Find where the given text appears and provide that cell's center as [x, y] coordinate. 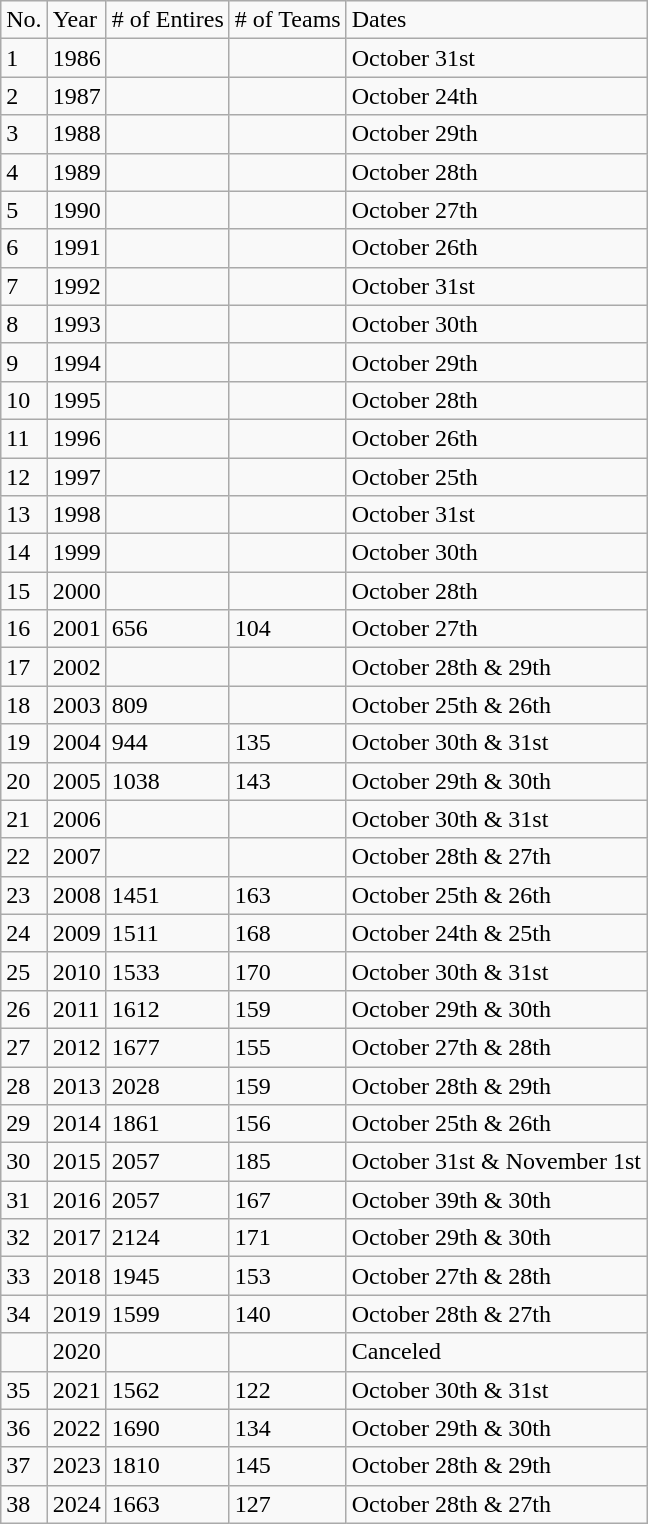
185 [288, 1162]
27 [24, 1047]
2014 [76, 1124]
33 [24, 1276]
2023 [76, 1466]
Year [76, 20]
156 [288, 1124]
1987 [76, 96]
38 [24, 1504]
2028 [168, 1085]
140 [288, 1314]
7 [24, 286]
104 [288, 629]
168 [288, 933]
1998 [76, 515]
122 [288, 1390]
944 [168, 743]
28 [24, 1085]
2015 [76, 1162]
1995 [76, 400]
36 [24, 1428]
1690 [168, 1428]
1861 [168, 1124]
30 [24, 1162]
32 [24, 1238]
656 [168, 629]
2009 [76, 933]
1986 [76, 58]
October 24th [496, 96]
167 [288, 1200]
1999 [76, 553]
1038 [168, 781]
2020 [76, 1352]
143 [288, 781]
2016 [76, 1200]
9 [24, 362]
2010 [76, 971]
1562 [168, 1390]
2008 [76, 895]
1663 [168, 1504]
1945 [168, 1276]
2022 [76, 1428]
19 [24, 743]
2000 [76, 591]
Dates [496, 20]
1677 [168, 1047]
1991 [76, 248]
1993 [76, 324]
26 [24, 1009]
1988 [76, 134]
1994 [76, 362]
15 [24, 591]
1533 [168, 971]
17 [24, 667]
# of Teams [288, 20]
34 [24, 1314]
155 [288, 1047]
October 31st & November 1st [496, 1162]
2003 [76, 705]
22 [24, 857]
1451 [168, 895]
24 [24, 933]
2012 [76, 1047]
1992 [76, 286]
23 [24, 895]
153 [288, 1276]
2005 [76, 781]
21 [24, 819]
14 [24, 553]
2011 [76, 1009]
2004 [76, 743]
809 [168, 705]
2017 [76, 1238]
145 [288, 1466]
170 [288, 971]
1989 [76, 172]
20 [24, 781]
25 [24, 971]
2021 [76, 1390]
October 25th [496, 477]
4 [24, 172]
11 [24, 438]
8 [24, 324]
2013 [76, 1085]
Canceled [496, 1352]
12 [24, 477]
1599 [168, 1314]
6 [24, 248]
2 [24, 96]
2124 [168, 1238]
10 [24, 400]
2019 [76, 1314]
2001 [76, 629]
13 [24, 515]
2002 [76, 667]
1997 [76, 477]
134 [288, 1428]
2007 [76, 857]
16 [24, 629]
1990 [76, 210]
1612 [168, 1009]
127 [288, 1504]
37 [24, 1466]
October 24th & 25th [496, 933]
135 [288, 743]
35 [24, 1390]
18 [24, 705]
No. [24, 20]
October 39th & 30th [496, 1200]
29 [24, 1124]
# of Entires [168, 20]
5 [24, 210]
1 [24, 58]
3 [24, 134]
163 [288, 895]
2006 [76, 819]
2018 [76, 1276]
1511 [168, 933]
31 [24, 1200]
1996 [76, 438]
1810 [168, 1466]
2024 [76, 1504]
171 [288, 1238]
